Locate the cell with the specified text and output its [x, y] center coordinate. 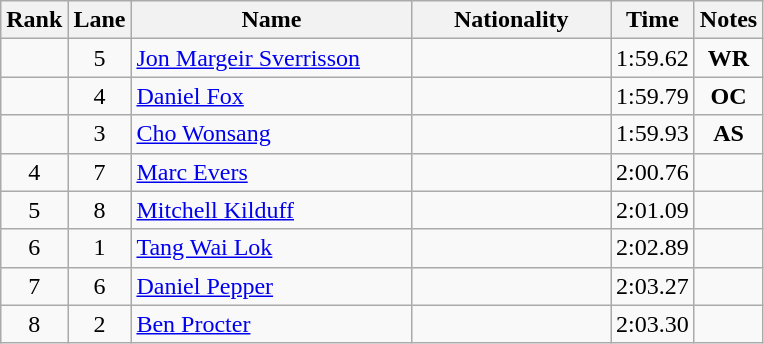
OC [728, 96]
Daniel Pepper [272, 286]
2:00.76 [653, 172]
AS [728, 134]
Time [653, 20]
Cho Wonsang [272, 134]
2 [100, 324]
Ben Procter [272, 324]
1:59.62 [653, 58]
Notes [728, 20]
Daniel Fox [272, 96]
Jon Margeir Sverrisson [272, 58]
Tang Wai Lok [272, 248]
WR [728, 58]
Marc Evers [272, 172]
2:03.27 [653, 286]
Name [272, 20]
2:03.30 [653, 324]
Rank [34, 20]
1:59.93 [653, 134]
2:02.89 [653, 248]
Mitchell Kilduff [272, 210]
2:01.09 [653, 210]
1:59.79 [653, 96]
Nationality [512, 20]
Lane [100, 20]
3 [100, 134]
1 [100, 248]
